Detect which cell encompasses the target text, then output its (X, Y) center coordinate. 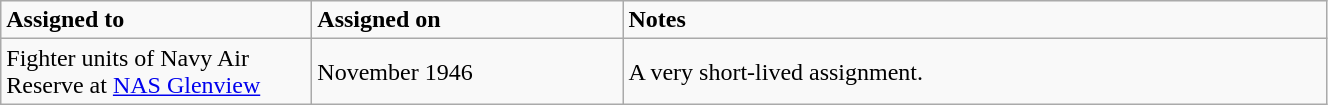
Notes (975, 20)
Assigned to (156, 20)
Fighter units of Navy Air Reserve at NAS Glenview (156, 72)
Assigned on (468, 20)
A very short-lived assignment. (975, 72)
November 1946 (468, 72)
